Capture the cell that displays the provided text and extract its (x, y) central coordinate. 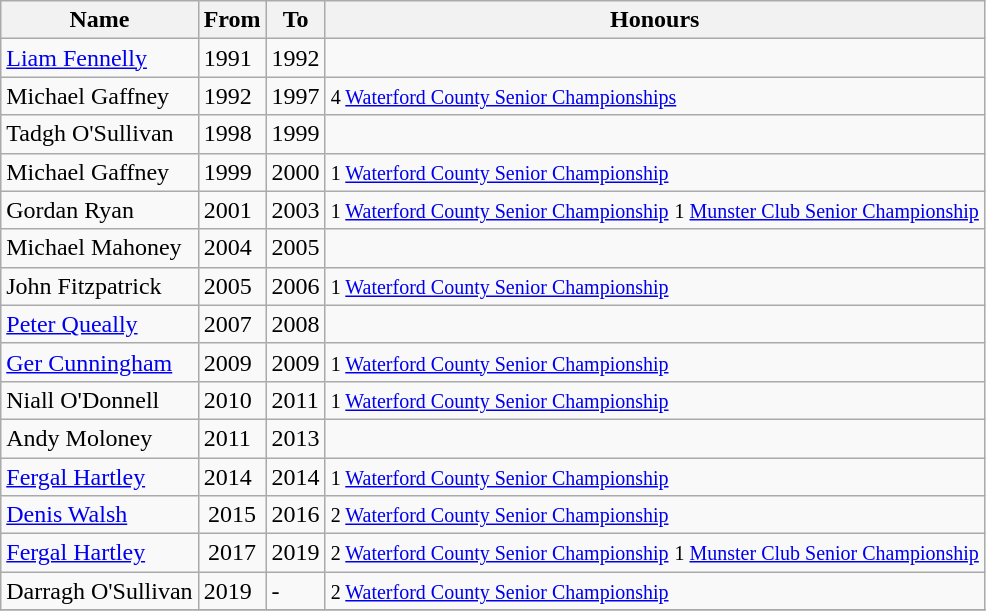
Michael Mahoney (100, 248)
2000 (296, 172)
2017 (232, 553)
2001 (232, 210)
1998 (232, 134)
Darragh O'Sullivan (100, 591)
4 Waterford County Senior Championships (654, 96)
- (296, 591)
Honours (654, 20)
2016 (296, 515)
1991 (232, 58)
From (232, 20)
Liam Fennelly (100, 58)
1 Waterford County Senior Championship 1 Munster Club Senior Championship (654, 210)
Niall O'Donnell (100, 400)
1997 (296, 96)
Peter Queally (100, 324)
Name (100, 20)
Tadgh O'Sullivan (100, 134)
Ger Cunningham (100, 362)
2003 (296, 210)
Denis Walsh (100, 515)
2004 (232, 248)
2008 (296, 324)
2007 (232, 324)
2010 (232, 400)
John Fitzpatrick (100, 286)
2015 (232, 515)
2013 (296, 438)
To (296, 20)
2 Waterford County Senior Championship 1 Munster Club Senior Championship (654, 553)
2006 (296, 286)
Gordan Ryan (100, 210)
Andy Moloney (100, 438)
